Capture the cell that displays the provided text and extract its (x, y) central coordinate. 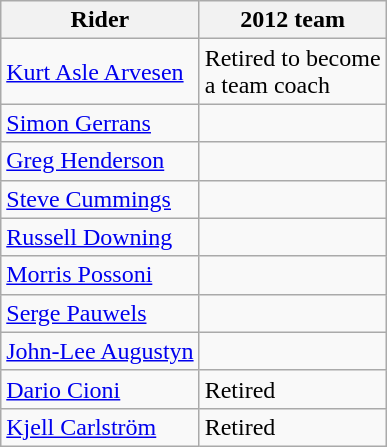
Dario Cioni (100, 389)
2012 team (292, 20)
Morris Possoni (100, 275)
Retired to become a team coach (292, 72)
Russell Downing (100, 237)
Kurt Asle Arvesen (100, 72)
Steve Cummings (100, 199)
John-Lee Augustyn (100, 351)
Kjell Carlström (100, 427)
Rider (100, 20)
Greg Henderson (100, 161)
Serge Pauwels (100, 313)
Simon Gerrans (100, 123)
